Output the (X, Y) coordinate of the center of the cell containing the given text.  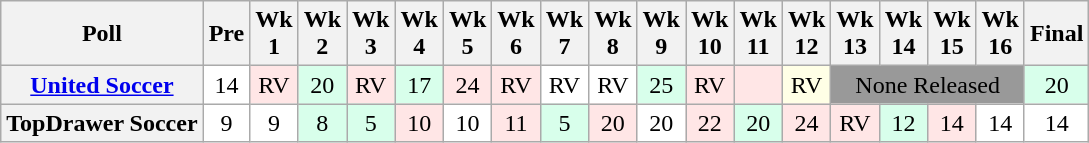
Wk8 (613, 34)
TopDrawer Soccer (102, 123)
22 (710, 123)
Wk4 (419, 34)
17 (419, 85)
Pre (226, 34)
12 (903, 123)
United Soccer (102, 85)
Wk16 (1000, 34)
Wk5 (467, 34)
None Released (928, 85)
Wk15 (952, 34)
Wk9 (661, 34)
Wk11 (758, 34)
Wk14 (903, 34)
Wk3 (371, 34)
25 (661, 85)
11 (516, 123)
8 (322, 123)
Poll (102, 34)
Wk6 (516, 34)
Wk2 (322, 34)
Wk7 (564, 34)
Wk10 (710, 34)
Wk13 (855, 34)
Wk1 (274, 34)
Wk12 (806, 34)
Final (1056, 34)
